Search for the cell housing the specified text and yield its [X, Y] center coordinate. 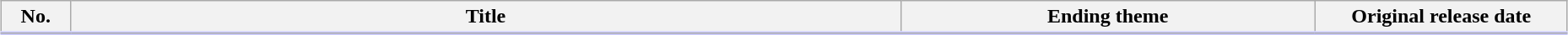
Title [486, 17]
Original release date [1441, 17]
No. [35, 17]
Ending theme [1107, 17]
